Scan for the cell matching the given text and deliver its (X, Y) coordinate at center. 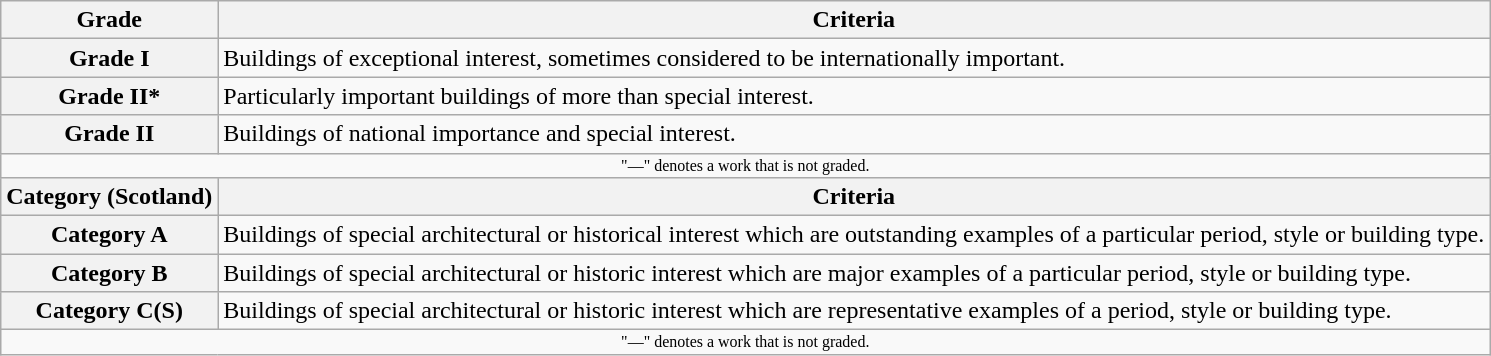
Buildings of exceptional interest, sometimes considered to be internationally important. (854, 58)
Particularly important buildings of more than special interest. (854, 96)
Grade I (110, 58)
Category C(S) (110, 311)
Buildings of special architectural or historical interest which are outstanding examples of a particular period, style or building type. (854, 234)
Grade II (110, 134)
Buildings of national importance and special interest. (854, 134)
Buildings of special architectural or historic interest which are representative examples of a period, style or building type. (854, 311)
Buildings of special architectural or historic interest which are major examples of a particular period, style or building type. (854, 273)
Category (Scotland) (110, 196)
Category A (110, 234)
Grade (110, 20)
Grade II* (110, 96)
Category B (110, 273)
